Output the (X, Y) coordinate of the center of the cell containing the given text.  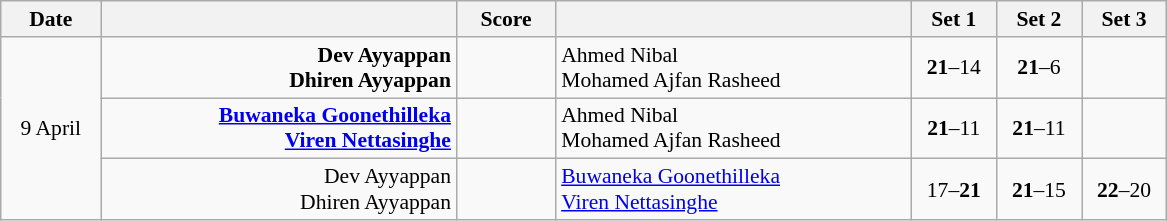
Score (506, 19)
Set 1 (954, 19)
Set 2 (1038, 19)
22–20 (1124, 190)
21–15 (1038, 190)
21–14 (954, 68)
Set 3 (1124, 19)
9 April (51, 128)
21–6 (1038, 68)
17–21 (954, 190)
Date (51, 19)
